Provide the [x, y] coordinate of the cell's center where the given text is located.  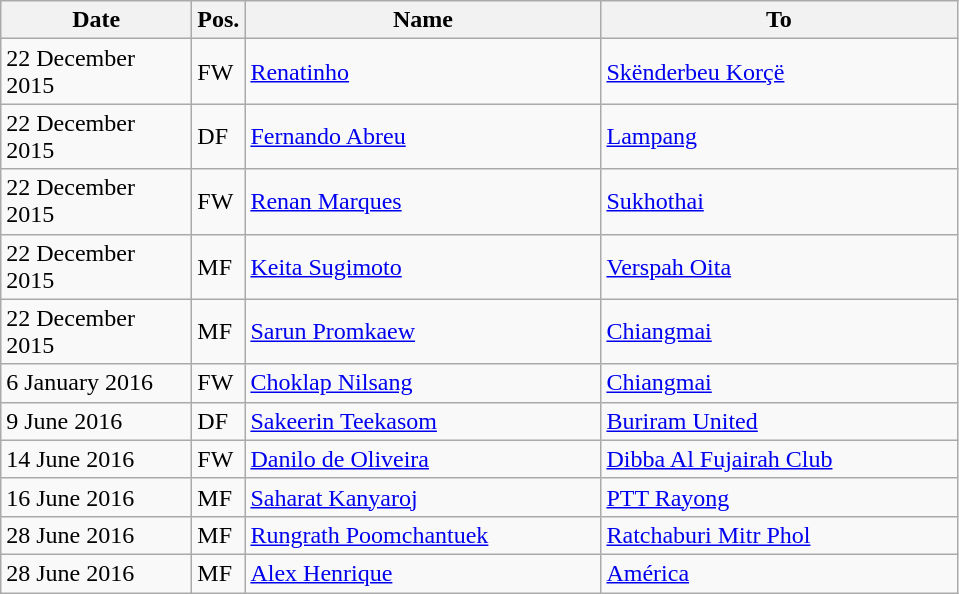
Sakeerin Teekasom [423, 421]
To [779, 20]
Renan Marques [423, 202]
Choklap Nilsang [423, 383]
Rungrath Poomchantuek [423, 535]
Ratchaburi Mitr Phol [779, 535]
Renatinho [423, 72]
Date [96, 20]
Sarun Promkaew [423, 332]
Skënderbeu Korçë [779, 72]
Lampang [779, 136]
Fernando Abreu [423, 136]
6 January 2016 [96, 383]
14 June 2016 [96, 459]
Dibba Al Fujairah Club [779, 459]
Danilo de Oliveira [423, 459]
América [779, 573]
PTT Rayong [779, 497]
Name [423, 20]
Verspah Oita [779, 266]
16 June 2016 [96, 497]
Alex Henrique [423, 573]
9 June 2016 [96, 421]
Saharat Kanyaroj [423, 497]
Pos. [218, 20]
Buriram United [779, 421]
Keita Sugimoto [423, 266]
Sukhothai [779, 202]
